From the cell containing the given text, extract its center point as (x, y) coordinate. 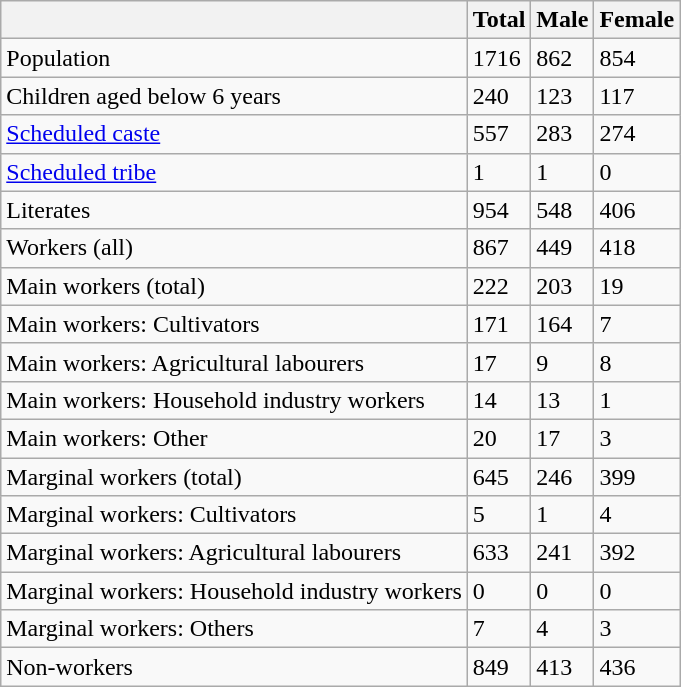
203 (562, 286)
849 (499, 667)
Scheduled caste (234, 134)
1716 (499, 58)
Workers (all) (234, 248)
20 (499, 438)
Marginal workers: Others (234, 629)
Main workers: Other (234, 438)
399 (637, 477)
171 (499, 324)
Children aged below 6 years (234, 96)
274 (637, 134)
164 (562, 324)
Scheduled tribe (234, 172)
241 (562, 553)
240 (499, 96)
557 (499, 134)
Non-workers (234, 667)
867 (499, 248)
246 (562, 477)
14 (499, 400)
Population (234, 58)
19 (637, 286)
13 (562, 400)
8 (637, 362)
Literates (234, 210)
117 (637, 96)
9 (562, 362)
Marginal workers: Agricultural labourers (234, 553)
418 (637, 248)
862 (562, 58)
Marginal workers: Household industry workers (234, 591)
123 (562, 96)
Male (562, 20)
Main workers: Cultivators (234, 324)
449 (562, 248)
Main workers: Agricultural labourers (234, 362)
Marginal workers: Cultivators (234, 515)
645 (499, 477)
406 (637, 210)
Main workers: Household industry workers (234, 400)
Marginal workers (total) (234, 477)
222 (499, 286)
413 (562, 667)
436 (637, 667)
283 (562, 134)
633 (499, 553)
Main workers (total) (234, 286)
954 (499, 210)
Female (637, 20)
854 (637, 58)
5 (499, 515)
Total (499, 20)
548 (562, 210)
392 (637, 553)
